Extract the [X, Y] coordinate from the center of the cell holding the provided text.  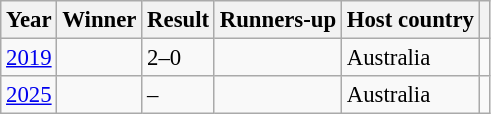
2025 [29, 95]
Winner [100, 20]
Year [29, 20]
2019 [29, 58]
Host country [410, 20]
Result [178, 20]
2–0 [178, 58]
– [178, 95]
Runners-up [278, 20]
